Pinpoint the cell where the given text exists, returning its (X, Y) midpoint coordinate. 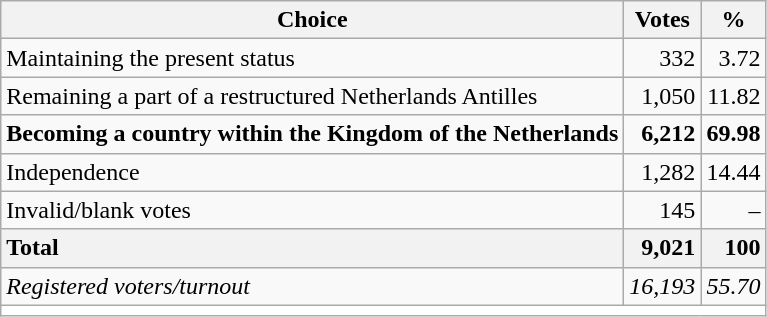
% (734, 20)
Registered voters/turnout (312, 286)
14.44 (734, 172)
16,193 (662, 286)
100 (734, 248)
145 (662, 210)
Invalid/blank votes (312, 210)
9,021 (662, 248)
Becoming a country within the Kingdom of the Netherlands (312, 134)
Votes (662, 20)
69.98 (734, 134)
6,212 (662, 134)
Remaining a part of a restructured Netherlands Antilles (312, 96)
332 (662, 58)
1,282 (662, 172)
11.82 (734, 96)
55.70 (734, 286)
Total (312, 248)
Maintaining the present status (312, 58)
Choice (312, 20)
3.72 (734, 58)
1,050 (662, 96)
– (734, 210)
Independence (312, 172)
